Identify which cell holds the provided text, then report its [X, Y] central coordinate. 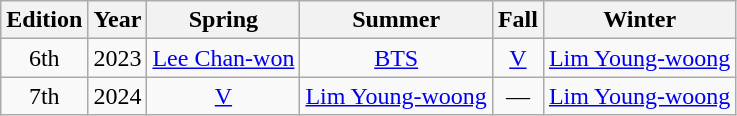
Winter [639, 20]
2023 [118, 58]
Spring [224, 20]
BTS [396, 58]
2024 [118, 96]
Year [118, 20]
6th [44, 58]
— [518, 96]
Summer [396, 20]
Edition [44, 20]
7th [44, 96]
Fall [518, 20]
Lee Chan-won [224, 58]
